Output the [X, Y] coordinate of the center of the cell containing the given text.  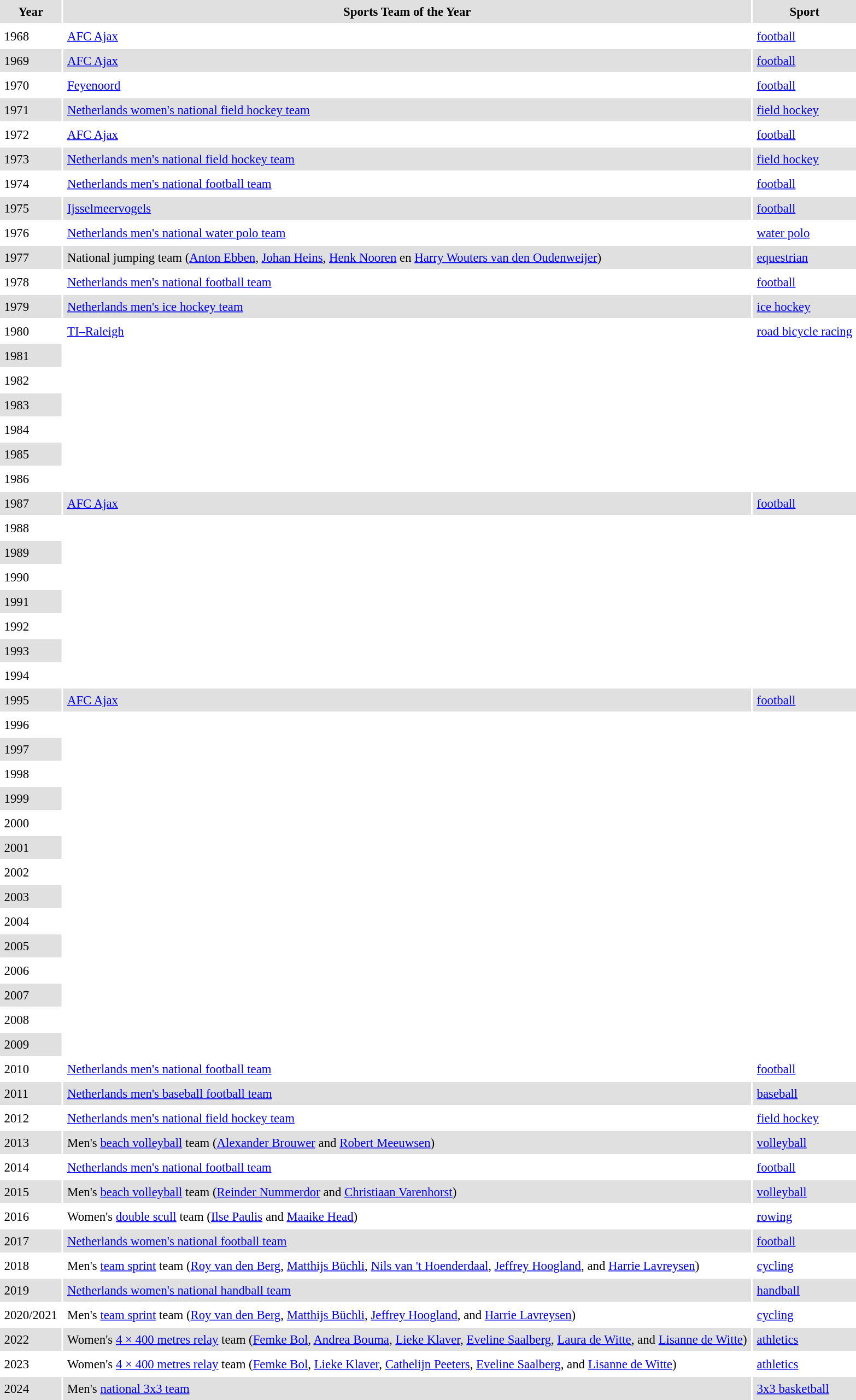
Netherlands men's ice hockey team [407, 307]
Men's national 3x3 team [407, 1389]
2008 [31, 1020]
1998 [31, 774]
1981 [31, 356]
1991 [31, 602]
1979 [31, 307]
2019 [31, 1290]
2014 [31, 1167]
1975 [31, 208]
Ijsselmeervogels [407, 208]
2012 [31, 1118]
1983 [31, 405]
1990 [31, 577]
1987 [31, 503]
2002 [31, 872]
2016 [31, 1216]
1970 [31, 85]
2005 [31, 946]
Netherlands men's baseball football team [407, 1093]
1976 [31, 233]
Netherlands women's national handball team [407, 1290]
1969 [31, 61]
1984 [31, 430]
1977 [31, 257]
1995 [31, 700]
2001 [31, 848]
1986 [31, 479]
2004 [31, 921]
1982 [31, 380]
Women's 4 × 400 metres relay team (Femke Bol, Andrea Bouma, Lieke Klaver, Eveline Saalberg, Laura de Witte, and Lisanne de Witte) [407, 1339]
2015 [31, 1192]
2023 [31, 1364]
2000 [31, 823]
Netherlands women's national field hockey team [407, 110]
1973 [31, 159]
1994 [31, 675]
1999 [31, 798]
1971 [31, 110]
2009 [31, 1044]
2003 [31, 897]
2010 [31, 1069]
1968 [31, 36]
2024 [31, 1389]
Men's beach volleyball team (Reinder Nummerdor and Christiaan Varenhorst) [407, 1192]
Men's team sprint team (Roy van den Berg, Matthijs Büchli, Nils van 't Hoenderdaal, Jeffrey Hoogland, and Harrie Lavreysen) [407, 1266]
1993 [31, 651]
1992 [31, 626]
1974 [31, 184]
2020/2021 [31, 1315]
1989 [31, 552]
Netherlands women's national football team [407, 1241]
1996 [31, 725]
National jumping team (Anton Ebben, Johan Heins, Henk Nooren en Harry Wouters van den Oudenweijer) [407, 257]
Netherlands men's national water polo team [407, 233]
Men's beach volleyball team (Alexander Brouwer and Robert Meeuwsen) [407, 1143]
1988 [31, 528]
Feyenoord [407, 85]
Year [31, 11]
2017 [31, 1241]
2007 [31, 995]
1985 [31, 454]
2013 [31, 1143]
2018 [31, 1266]
1978 [31, 282]
TI–Raleigh [407, 331]
1997 [31, 749]
Women's double scull team (Ilse Paulis and Maaike Head) [407, 1216]
2022 [31, 1339]
Sports Team of the Year [407, 11]
1972 [31, 134]
2006 [31, 970]
1980 [31, 331]
2011 [31, 1093]
Women's 4 × 400 metres relay team (Femke Bol, Lieke Klaver, Cathelijn Peeters, Eveline Saalberg, and Lisanne de Witte) [407, 1364]
Men's team sprint team (Roy van den Berg, Matthijs Büchli, Jeffrey Hoogland, and Harrie Lavreysen) [407, 1315]
